Output the [X, Y] coordinate of the center of the cell containing the given text.  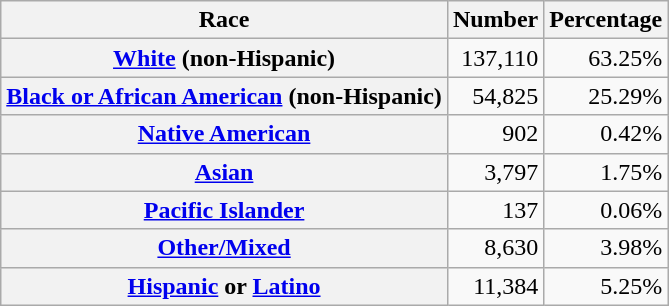
902 [495, 134]
0.06% [606, 210]
0.42% [606, 134]
25.29% [606, 96]
63.25% [606, 58]
Pacific Islander [224, 210]
11,384 [495, 286]
5.25% [606, 286]
Hispanic or Latino [224, 286]
137,110 [495, 58]
54,825 [495, 96]
Race [224, 20]
3,797 [495, 172]
Native American [224, 134]
White (non-Hispanic) [224, 58]
Black or African American (non-Hispanic) [224, 96]
3.98% [606, 248]
Other/Mixed [224, 248]
8,630 [495, 248]
1.75% [606, 172]
Percentage [606, 20]
Asian [224, 172]
Number [495, 20]
137 [495, 210]
